Return [x, y] of the center of cell containing provided text 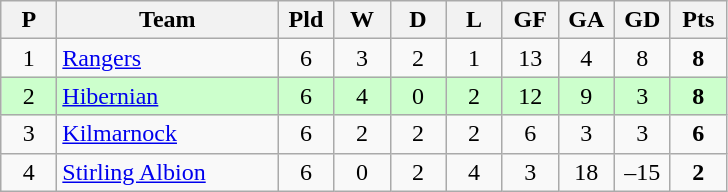
18 [586, 172]
Stirling Albion [168, 172]
13 [530, 58]
Rangers [168, 58]
9 [586, 96]
GF [530, 20]
P [29, 20]
Kilmarnock [168, 134]
W [362, 20]
12 [530, 96]
GA [586, 20]
Pld [306, 20]
–15 [642, 172]
Pts [698, 20]
D [418, 20]
Team [168, 20]
GD [642, 20]
Hibernian [168, 96]
L [474, 20]
